Determine the [x, y] coordinate at the center of the cell enclosing the given text.  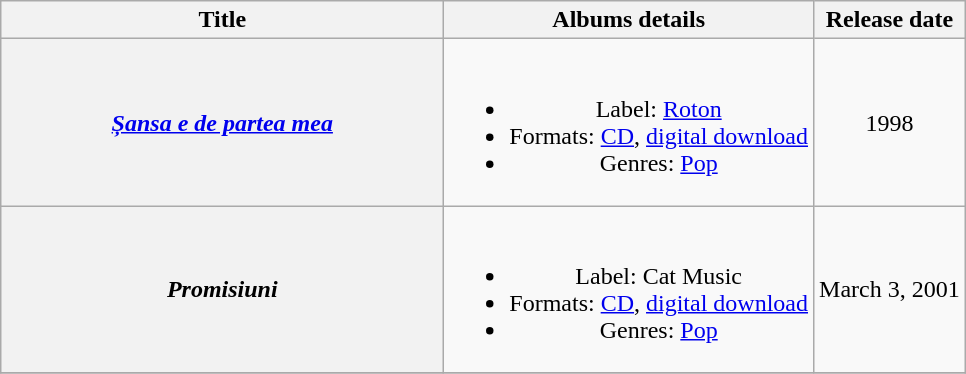
Label: RotonFormats: CD, digital downloadGenres: Pop [629, 122]
Șansa e de partea mea [222, 122]
1998 [890, 122]
Albums details [629, 20]
Release date [890, 20]
Title [222, 20]
March 3, 2001 [890, 290]
Label: Cat MusicFormats: CD, digital downloadGenres: Pop [629, 290]
Promisiuni [222, 290]
